Return (X, Y) of the center of cell containing provided text 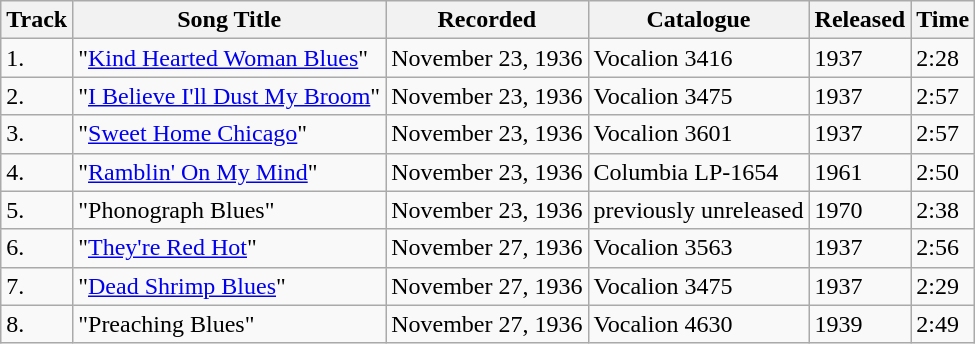
Released (860, 20)
Vocalion 3563 (698, 248)
2:29 (943, 286)
Track (37, 20)
1961 (860, 172)
2:38 (943, 210)
1939 (860, 324)
2:56 (943, 248)
Vocalion 3601 (698, 134)
Vocalion 4630 (698, 324)
"They're Red Hot" (230, 248)
previously unreleased (698, 210)
7. (37, 286)
3. (37, 134)
1970 (860, 210)
"Preaching Blues" (230, 324)
Song Title (230, 20)
2. (37, 96)
"Phonograph Blues" (230, 210)
Time (943, 20)
8. (37, 324)
Columbia LP-1654 (698, 172)
Vocalion 3416 (698, 58)
"Sweet Home Chicago" (230, 134)
Catalogue (698, 20)
5. (37, 210)
6. (37, 248)
4. (37, 172)
"I Believe I'll Dust My Broom" (230, 96)
2:50 (943, 172)
2:28 (943, 58)
"Ramblin' On My Mind" (230, 172)
2:49 (943, 324)
"Kind Hearted Woman Blues" (230, 58)
1. (37, 58)
"Dead Shrimp Blues" (230, 286)
Recorded (487, 20)
